Return the [X, Y] coordinate for the center point of the cell that contains the specified text.  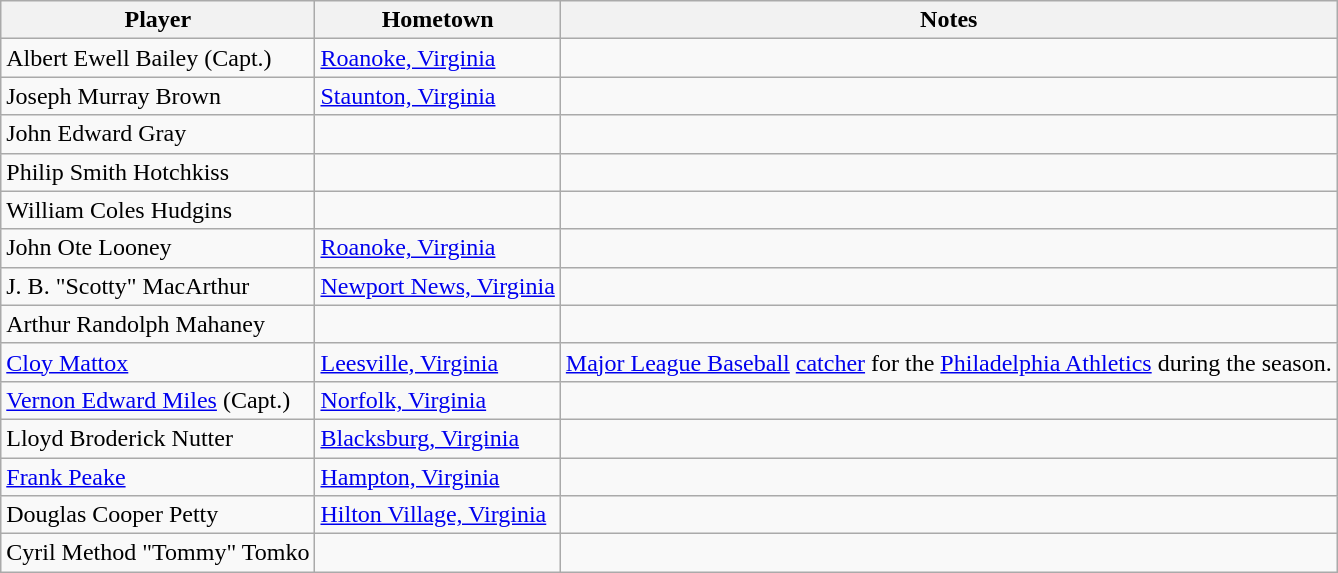
Hilton Village, Virginia [438, 515]
Joseph Murray Brown [158, 96]
Arthur Randolph Mahaney [158, 324]
John Ote Looney [158, 248]
Cloy Mattox [158, 362]
Newport News, Virginia [438, 286]
Cyril Method "Tommy" Tomko [158, 553]
Staunton, Virginia [438, 96]
Notes [948, 20]
Major League Baseball catcher for the Philadelphia Athletics during the season. [948, 362]
Blacksburg, Virginia [438, 438]
Lloyd Broderick Nutter [158, 438]
Hometown [438, 20]
Vernon Edward Miles (Capt.) [158, 400]
John Edward Gray [158, 134]
Douglas Cooper Petty [158, 515]
Leesville, Virginia [438, 362]
William Coles Hudgins [158, 210]
Player [158, 20]
Norfolk, Virginia [438, 400]
Frank Peake [158, 477]
Hampton, Virginia [438, 477]
J. B. "Scotty" MacArthur [158, 286]
Philip Smith Hotchkiss [158, 172]
Albert Ewell Bailey (Capt.) [158, 58]
